Detect which cell encompasses the target text, then output its (X, Y) center coordinate. 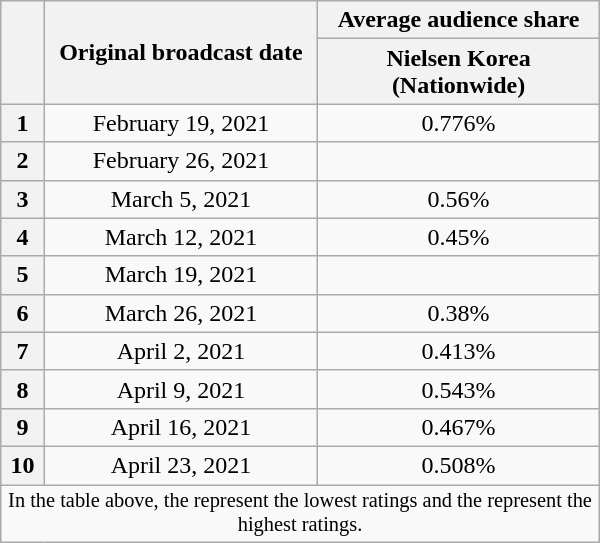
Nielsen Korea(Nationwide) (458, 72)
April 9, 2021 (181, 389)
March 26, 2021 (181, 313)
1 (22, 123)
6 (22, 313)
0.56% (458, 199)
March 12, 2021 (181, 237)
Original broadcast date (181, 52)
0.45% (458, 237)
March 19, 2021 (181, 275)
April 2, 2021 (181, 351)
February 26, 2021 (181, 161)
0.38% (458, 313)
February 19, 2021 (181, 123)
0.467% (458, 427)
3 (22, 199)
0.776% (458, 123)
0.508% (458, 465)
0.413% (458, 351)
Average audience share (458, 20)
8 (22, 389)
9 (22, 427)
April 23, 2021 (181, 465)
0.543% (458, 389)
4 (22, 237)
March 5, 2021 (181, 199)
In the table above, the represent the lowest ratings and the represent the highest ratings. (300, 513)
April 16, 2021 (181, 427)
2 (22, 161)
7 (22, 351)
5 (22, 275)
10 (22, 465)
